For the text-containing cell, return its midpoint in [X, Y] coordinate format. 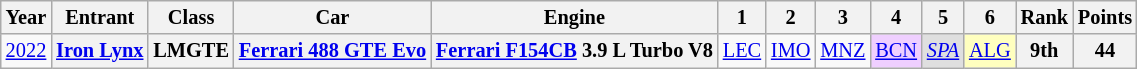
5 [943, 17]
9th [1044, 51]
6 [990, 17]
LEC [742, 51]
BCN [896, 51]
MNZ [842, 51]
Class [191, 17]
Iron Lynx [100, 51]
2 [790, 17]
Points [1105, 17]
Ferrari 488 GTE Evo [332, 51]
Year [26, 17]
IMO [790, 51]
44 [1105, 51]
SPA [943, 51]
Entrant [100, 17]
Car [332, 17]
4 [896, 17]
Ferrari F154CB 3.9 L Turbo V8 [574, 51]
ALG [990, 51]
1 [742, 17]
Engine [574, 17]
2022 [26, 51]
LMGTE [191, 51]
Rank [1044, 17]
3 [842, 17]
